Identify which cell holds the provided text, then report its [x, y] central coordinate. 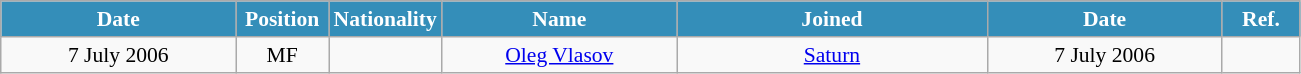
Joined [832, 19]
Ref. [1261, 19]
Position [282, 19]
Nationality [384, 19]
Saturn [832, 55]
Oleg Vlasov [560, 55]
MF [282, 55]
Name [560, 19]
